Pinpoint the cell where the given text exists, returning its (x, y) midpoint coordinate. 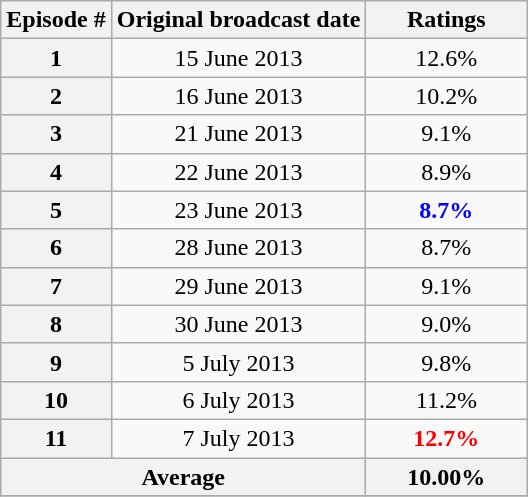
9.0% (446, 324)
28 June 2013 (238, 248)
30 June 2013 (238, 324)
12.7% (446, 438)
7 July 2013 (238, 438)
10 (56, 400)
12.6% (446, 58)
21 June 2013 (238, 134)
Original broadcast date (238, 20)
8.9% (446, 172)
11 (56, 438)
Ratings (446, 20)
9.8% (446, 362)
3 (56, 134)
6 (56, 248)
Episode # (56, 20)
15 June 2013 (238, 58)
23 June 2013 (238, 210)
7 (56, 286)
22 June 2013 (238, 172)
2 (56, 96)
Average (184, 477)
8 (56, 324)
5 July 2013 (238, 362)
11.2% (446, 400)
6 July 2013 (238, 400)
10.2% (446, 96)
1 (56, 58)
29 June 2013 (238, 286)
9 (56, 362)
10.00% (446, 477)
4 (56, 172)
5 (56, 210)
16 June 2013 (238, 96)
